Pinpoint the cell where the given text exists, returning its (x, y) midpoint coordinate. 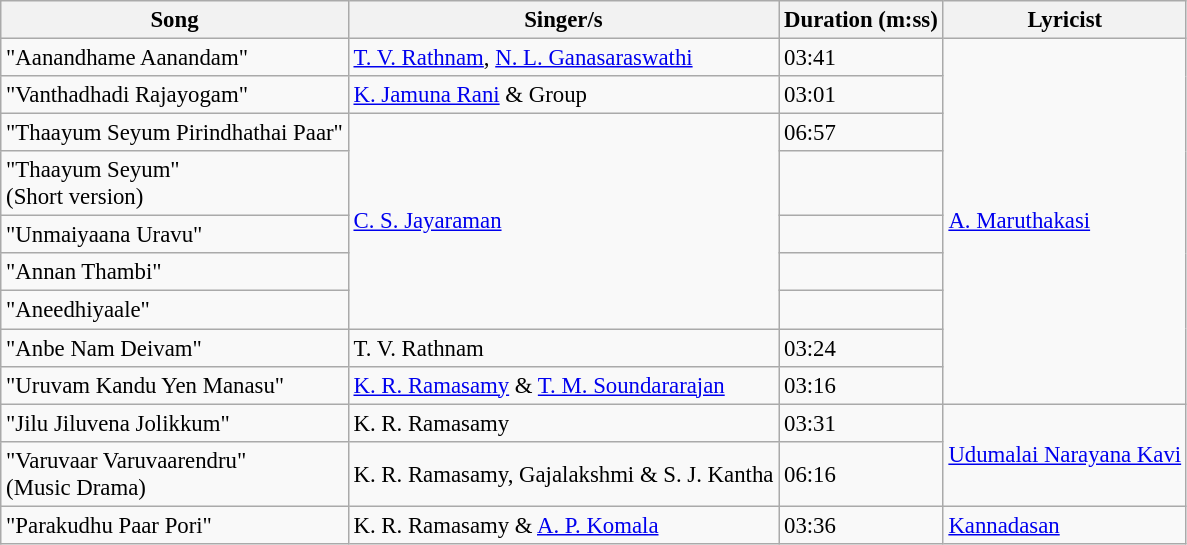
Singer/s (564, 20)
"Anbe Nam Deivam" (174, 348)
K. R. Ramasamy, Gajalakshmi & S. J. Kantha (564, 474)
"Unmaiyaana Uravu" (174, 235)
03:16 (861, 385)
K. R. Ramasamy & T. M. Soundararajan (564, 385)
06:16 (861, 474)
03:24 (861, 348)
03:01 (861, 95)
"Varuvaar Varuvaarendru"(Music Drama) (174, 474)
"Thaayum Seyum"(Short version) (174, 184)
K. Jamuna Rani & Group (564, 95)
"Aanandhame Aanandam" (174, 58)
03:31 (861, 423)
"Aneedhiyaale" (174, 310)
Song (174, 20)
06:57 (861, 133)
K. R. Ramasamy & A. P. Komala (564, 525)
"Annan Thambi" (174, 273)
"Vanthadhadi Rajayogam" (174, 95)
Duration (m:ss) (861, 20)
03:41 (861, 58)
03:36 (861, 525)
"Thaayum Seyum Pirindhathai Paar" (174, 133)
C. S. Jayaraman (564, 222)
Udumalai Narayana Kavi (1064, 455)
K. R. Ramasamy (564, 423)
Kannadasan (1064, 525)
"Uruvam Kandu Yen Manasu" (174, 385)
T. V. Rathnam, N. L. Ganasaraswathi (564, 58)
"Jilu Jiluvena Jolikkum" (174, 423)
Lyricist (1064, 20)
T. V. Rathnam (564, 348)
A. Maruthakasi (1064, 222)
"Parakudhu Paar Pori" (174, 525)
